Search for the cell housing the specified text and yield its (x, y) center coordinate. 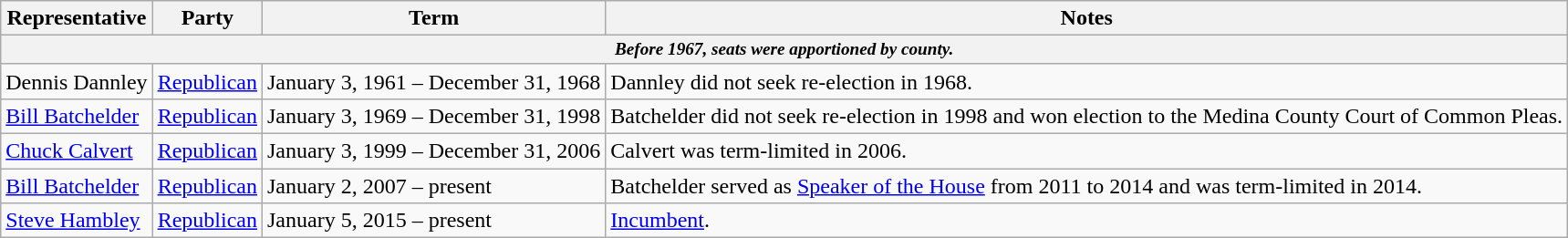
Before 1967, seats were apportioned by county. (784, 50)
Term (433, 18)
Dennis Dannley (77, 81)
Dannley did not seek re-election in 1968. (1087, 81)
Batchelder did not seek re-election in 1998 and won election to the Medina County Court of Common Pleas. (1087, 117)
January 3, 1969 – December 31, 1998 (433, 117)
January 2, 2007 – present (433, 186)
Chuck Calvert (77, 151)
January 3, 1999 – December 31, 2006 (433, 151)
Incumbent. (1087, 221)
Representative (77, 18)
January 5, 2015 – present (433, 221)
Notes (1087, 18)
Party (207, 18)
Calvert was term-limited in 2006. (1087, 151)
Batchelder served as Speaker of the House from 2011 to 2014 and was term-limited in 2014. (1087, 186)
January 3, 1961 – December 31, 1968 (433, 81)
Steve Hambley (77, 221)
